For the text-containing cell, return its midpoint in [X, Y] coordinate format. 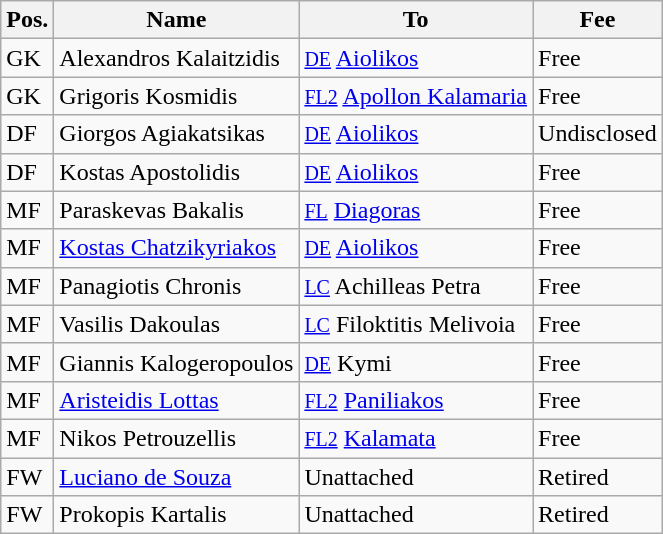
Kostas Chatzikyriakos [176, 248]
Name [176, 20]
LC Filoktitis Melivoia [416, 324]
Giorgos Agiakatsikas [176, 134]
FL Diagoras [416, 210]
Aristeidis Lottas [176, 400]
DE Kymi [416, 362]
Alexandros Kalaitzidis [176, 58]
Prokopis Kartalis [176, 515]
Kostas Apostolidis [176, 172]
Grigoris Kosmidis [176, 96]
FL2 Paniliakos [416, 400]
Fee [598, 20]
LC Achilleas Petra [416, 286]
Pos. [28, 20]
FL2 Apollon Kalamaria [416, 96]
Nikos Petrouzellis [176, 438]
FL2 Kalamata [416, 438]
Giannis Kalogeropoulos [176, 362]
Paraskevas Bakalis [176, 210]
Panagiotis Chronis [176, 286]
Vasilis Dakoulas [176, 324]
To [416, 20]
Undisclosed [598, 134]
Luciano de Souza [176, 477]
